Scan for the cell matching the given text and deliver its [x, y] coordinate at center. 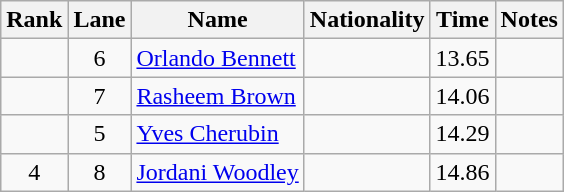
Rank [34, 20]
Jordani Woodley [218, 172]
Time [462, 20]
14.06 [462, 96]
Nationality [367, 20]
Rasheem Brown [218, 96]
14.86 [462, 172]
6 [100, 58]
7 [100, 96]
Name [218, 20]
14.29 [462, 134]
Lane [100, 20]
Yves Cherubin [218, 134]
Notes [529, 20]
5 [100, 134]
4 [34, 172]
13.65 [462, 58]
8 [100, 172]
Orlando Bennett [218, 58]
